From the cell containing the given text, extract its center point as [x, y] coordinate. 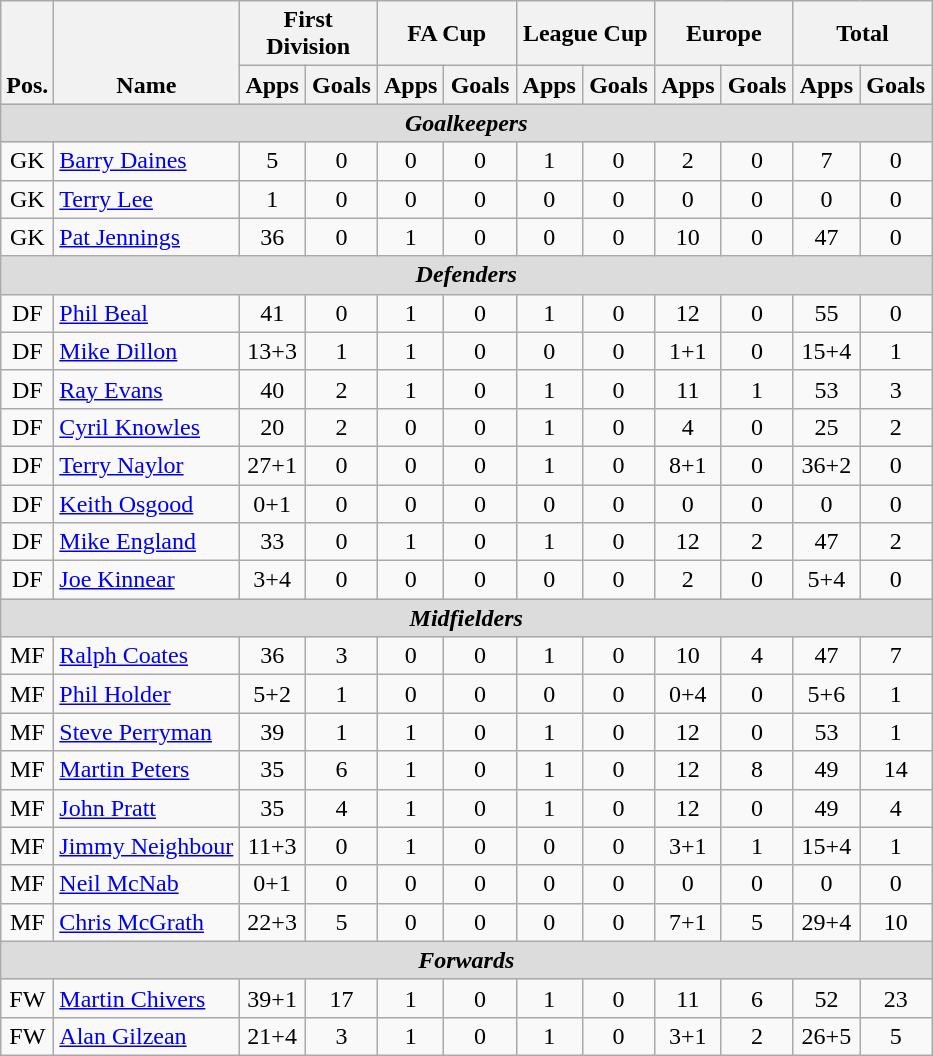
Alan Gilzean [146, 1036]
5+6 [826, 694]
25 [826, 427]
55 [826, 313]
Neil McNab [146, 884]
14 [896, 770]
Joe Kinnear [146, 580]
League Cup [586, 34]
13+3 [272, 351]
Goalkeepers [466, 123]
First Division [308, 34]
Mike Dillon [146, 351]
3+4 [272, 580]
Cyril Knowles [146, 427]
Pos. [28, 52]
Barry Daines [146, 161]
1+1 [688, 351]
22+3 [272, 922]
Pat Jennings [146, 237]
8+1 [688, 465]
17 [341, 998]
21+4 [272, 1036]
39+1 [272, 998]
Martin Chivers [146, 998]
27+1 [272, 465]
Total [862, 34]
8 [757, 770]
0+4 [688, 694]
Phil Beal [146, 313]
5+4 [826, 580]
FA Cup [446, 34]
Steve Perryman [146, 732]
52 [826, 998]
Chris McGrath [146, 922]
Terry Lee [146, 199]
5+2 [272, 694]
33 [272, 542]
26+5 [826, 1036]
36+2 [826, 465]
23 [896, 998]
Mike England [146, 542]
Defenders [466, 275]
20 [272, 427]
Ray Evans [146, 389]
Jimmy Neighbour [146, 846]
41 [272, 313]
39 [272, 732]
Europe [724, 34]
29+4 [826, 922]
Martin Peters [146, 770]
Terry Naylor [146, 465]
40 [272, 389]
Name [146, 52]
John Pratt [146, 808]
11+3 [272, 846]
Keith Osgood [146, 503]
Phil Holder [146, 694]
Forwards [466, 960]
Midfielders [466, 618]
7+1 [688, 922]
Ralph Coates [146, 656]
